Capture the cell that displays the provided text and extract its (x, y) central coordinate. 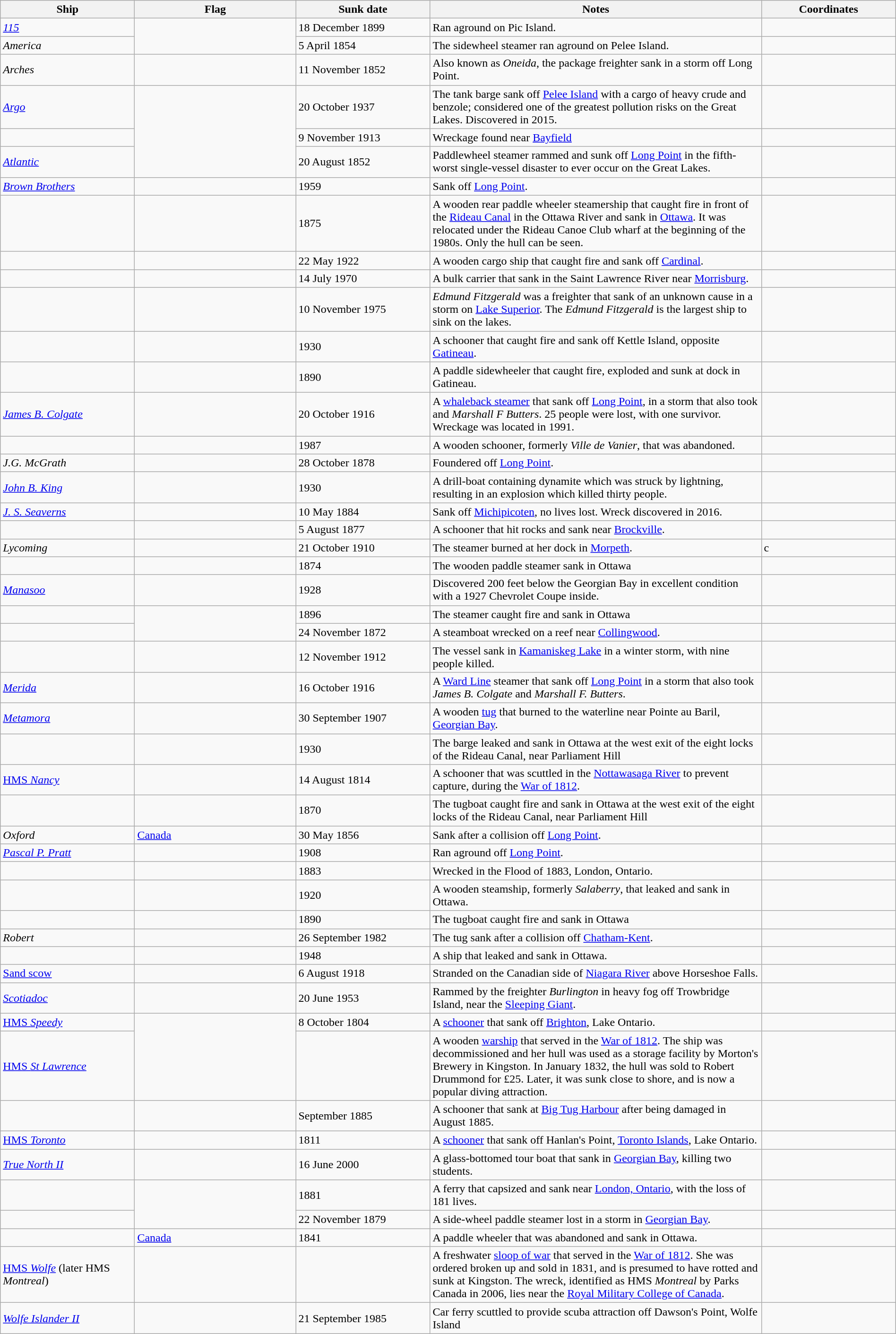
1948 (363, 955)
14 July 1970 (363, 278)
Oxford (68, 835)
J. S. Seaverns (68, 512)
A wooden cargo ship that caught fire and sank off Cardinal. (595, 260)
1875 (363, 223)
A glass-bottomed tour boat that sank in Georgian Bay, killing two students. (595, 1164)
26 September 1982 (363, 938)
1870 (363, 811)
America (68, 45)
20 October 1916 (363, 414)
A paddle wheeler that was abandoned and sank in Ottawa. (595, 1238)
A schooner that sank at Big Tug Harbour after being damaged in August 1885. (595, 1115)
9 November 1913 (363, 138)
Rammed by the freighter Burlington in heavy fog off Trowbridge Island, near the Sleeping Giant. (595, 998)
The tugboat caught fire and sank in Ottawa (595, 920)
The tug sank after a collision off Chatham-Kent. (595, 938)
28 October 1878 (363, 463)
Manasoo (68, 590)
A schooner that was scuttled in the Nottawasaga River to prevent capture, during the War of 1812. (595, 780)
A schooner that sank off Brighton, Lake Ontario. (595, 1022)
5 April 1854 (363, 45)
21 September 1985 (363, 1318)
Also known as Oneida, the package freighter sank in a storm off Long Point. (595, 70)
20 October 1937 (363, 107)
HMS Wolfe (later HMS Montreal) (68, 1275)
Ship (68, 9)
Paddlewheel steamer rammed and sunk off Long Point in the fifth-worst single-vessel disaster to ever occur on the Great Lakes. (595, 162)
5 August 1877 (363, 530)
20 June 1953 (363, 998)
21 October 1910 (363, 548)
A side-wheel paddle steamer lost in a storm in Georgian Bay. (595, 1220)
Robert (68, 938)
Pascal P. Pratt (68, 853)
The steamer caught fire and sank in Ottawa (595, 614)
22 May 1922 (363, 260)
1959 (363, 186)
A steamboat wrecked on a reef near Collingwood. (595, 632)
A paddle sidewheeler that caught fire, exploded and sunk at dock in Gatineau. (595, 377)
A wooden steamship, formerly Salaberry, that leaked and sank in Ottawa. (595, 895)
A Ward Line steamer that sank off Long Point in a storm that also took James B. Colgate and Marshall F. Butters. (595, 687)
22 November 1879 (363, 1220)
30 September 1907 (363, 718)
11 November 1852 (363, 70)
A wooden tug that burned to the waterline near Pointe au Baril, Georgian Bay. (595, 718)
Merida (68, 687)
Lycoming (68, 548)
6 August 1918 (363, 973)
Argo (68, 107)
10 May 1884 (363, 512)
20 August 1852 (363, 162)
Foundered off Long Point. (595, 463)
Atlantic (68, 162)
1987 (363, 445)
Scotiadoc (68, 998)
Sank off Michipicoten, no lives lost. Wreck discovered in 2016. (595, 512)
8 October 1804 (363, 1022)
1811 (363, 1140)
A bulk carrier that sank in the Saint Lawrence River near Morrisburg. (595, 278)
True North II (68, 1164)
1928 (363, 590)
18 December 1899 (363, 27)
24 November 1872 (363, 632)
1896 (363, 614)
115 (68, 27)
A wooden schooner, formerly Ville de Vanier, that was abandoned. (595, 445)
Discovered 200 feet below the Georgian Bay in excellent condition with a 1927 Chevrolet Coupe inside. (595, 590)
Notes (595, 9)
Flag (215, 9)
HMS Nancy (68, 780)
1874 (363, 566)
John B. King (68, 488)
Sank off Long Point. (595, 186)
A ferry that capsized and sank near London, Ontario, with the loss of 181 lives. (595, 1196)
The barge leaked and sank in Ottawa at the west exit of the eight locks of the Rideau Canal, near Parliament Hill (595, 749)
HMS St Lawrence (68, 1066)
The wooden paddle steamer sank in Ottawa (595, 566)
HMS Toronto (68, 1140)
Sunk date (363, 9)
Stranded on the Canadian side of Niagara River above Horseshoe Falls. (595, 973)
Brown Brothers (68, 186)
c (828, 548)
Arches (68, 70)
1841 (363, 1238)
1920 (363, 895)
A ship that leaked and sank in Ottawa. (595, 955)
Coordinates (828, 9)
16 June 2000 (363, 1164)
Wreckage found near Bayfield (595, 138)
1881 (363, 1196)
1883 (363, 871)
10 November 1975 (363, 309)
Ran aground on Pic Island. (595, 27)
The tugboat caught fire and sank in Ottawa at the west exit of the eight locks of the Rideau Canal, near Parliament Hill (595, 811)
A schooner that sank off Hanlan's Point, Toronto Islands, Lake Ontario. (595, 1140)
Ran aground off Long Point. (595, 853)
Wrecked in the Flood of 1883, London, Ontario. (595, 871)
The steamer burned at her dock in Morpeth. (595, 548)
Metamora (68, 718)
A drill-boat containing dynamite which was struck by lightning, resulting in an explosion which killed thirty people. (595, 488)
A schooner that caught fire and sank off Kettle Island, opposite Gatineau. (595, 346)
James B. Colgate (68, 414)
J.G. McGrath (68, 463)
September 1885 (363, 1115)
Car ferry scuttled to provide scuba attraction off Dawson's Point, Wolfe Island (595, 1318)
30 May 1856 (363, 835)
Wolfe Islander II (68, 1318)
1908 (363, 853)
16 October 1916 (363, 687)
The vessel sank in Kamaniskeg Lake in a winter storm, with nine people killed. (595, 657)
12 November 1912 (363, 657)
The sidewheel steamer ran aground on Pelee Island. (595, 45)
A schooner that hit rocks and sank near Brockville. (595, 530)
14 August 1814 (363, 780)
HMS Speedy (68, 1022)
Sand scow (68, 973)
Sank after a collision off Long Point. (595, 835)
